From the cell containing the given text, extract its center point as (X, Y) coordinate. 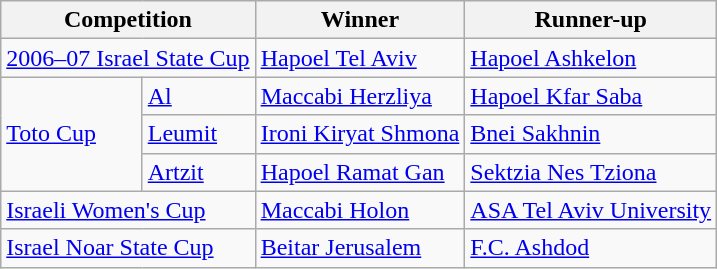
Hapoel Ashkelon (591, 58)
Maccabi Herzliya (360, 96)
F.C. Ashdod (591, 248)
Hapoel Kfar Saba (591, 96)
Israel Noar State Cup (128, 248)
Toto Cup (72, 134)
Bnei Sakhnin (591, 134)
Israeli Women's Cup (128, 210)
Hapoel Tel Aviv (360, 58)
Competition (128, 20)
Sektzia Nes Tziona (591, 172)
Leumit (198, 134)
Maccabi Holon (360, 210)
Hapoel Ramat Gan (360, 172)
Al (198, 96)
Beitar Jerusalem (360, 248)
Artzit (198, 172)
Runner-up (591, 20)
Ironi Kiryat Shmona (360, 134)
Winner (360, 20)
2006–07 Israel State Cup (128, 58)
ASA Tel Aviv University (591, 210)
